Capture the cell that displays the provided text and extract its (X, Y) central coordinate. 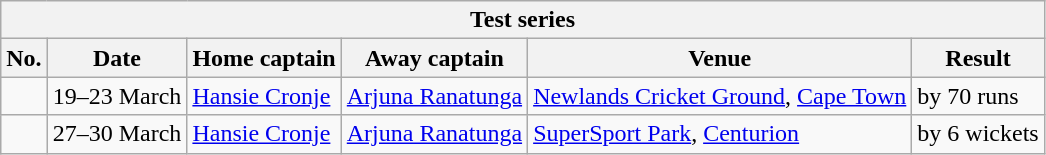
Venue (720, 58)
Away captain (434, 58)
Home captain (264, 58)
Test series (522, 20)
SuperSport Park, Centurion (720, 134)
No. (24, 58)
Newlands Cricket Ground, Cape Town (720, 96)
27–30 March (117, 134)
by 70 runs (978, 96)
Date (117, 58)
Result (978, 58)
19–23 March (117, 96)
by 6 wickets (978, 134)
